Search for the cell housing the specified text and yield its (X, Y) center coordinate. 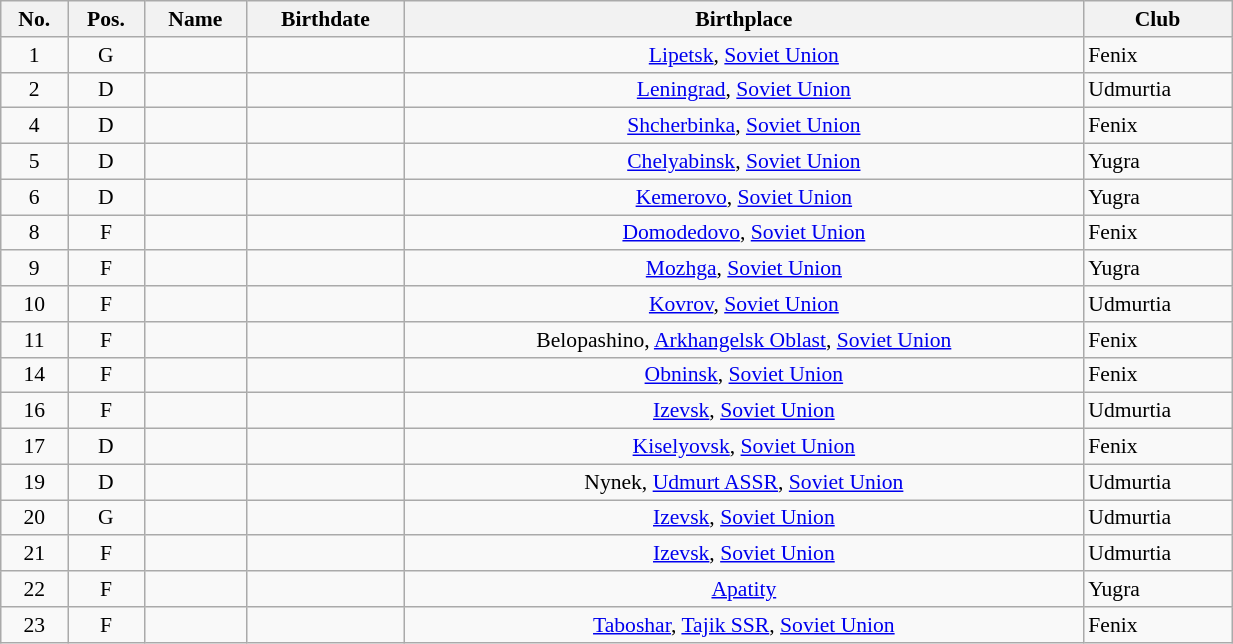
2 (34, 90)
Domodedovo, Soviet Union (744, 233)
Club (1157, 19)
Birthdate (325, 19)
17 (34, 447)
Apatity (744, 589)
4 (34, 126)
19 (34, 482)
Leningrad, Soviet Union (744, 90)
Mozhga, Soviet Union (744, 269)
Kiselyovsk, Soviet Union (744, 447)
Lipetsk, Soviet Union (744, 55)
8 (34, 233)
Shcherbinka, Soviet Union (744, 126)
10 (34, 304)
Birthplace (744, 19)
1 (34, 55)
14 (34, 375)
Kemerovo, Soviet Union (744, 197)
Name (195, 19)
Nynek, Udmurt ASSR, Soviet Union (744, 482)
Chelyabinsk, Soviet Union (744, 162)
No. (34, 19)
21 (34, 554)
16 (34, 411)
Obninsk, Soviet Union (744, 375)
20 (34, 518)
22 (34, 589)
Pos. (106, 19)
23 (34, 625)
9 (34, 269)
Belopashino, Arkhangelsk Oblast, Soviet Union (744, 340)
Kovrov, Soviet Union (744, 304)
11 (34, 340)
5 (34, 162)
Taboshar, Tajik SSR, Soviet Union (744, 625)
6 (34, 197)
